Return the (x, y) coordinate for the center point of the cell that contains the specified text.  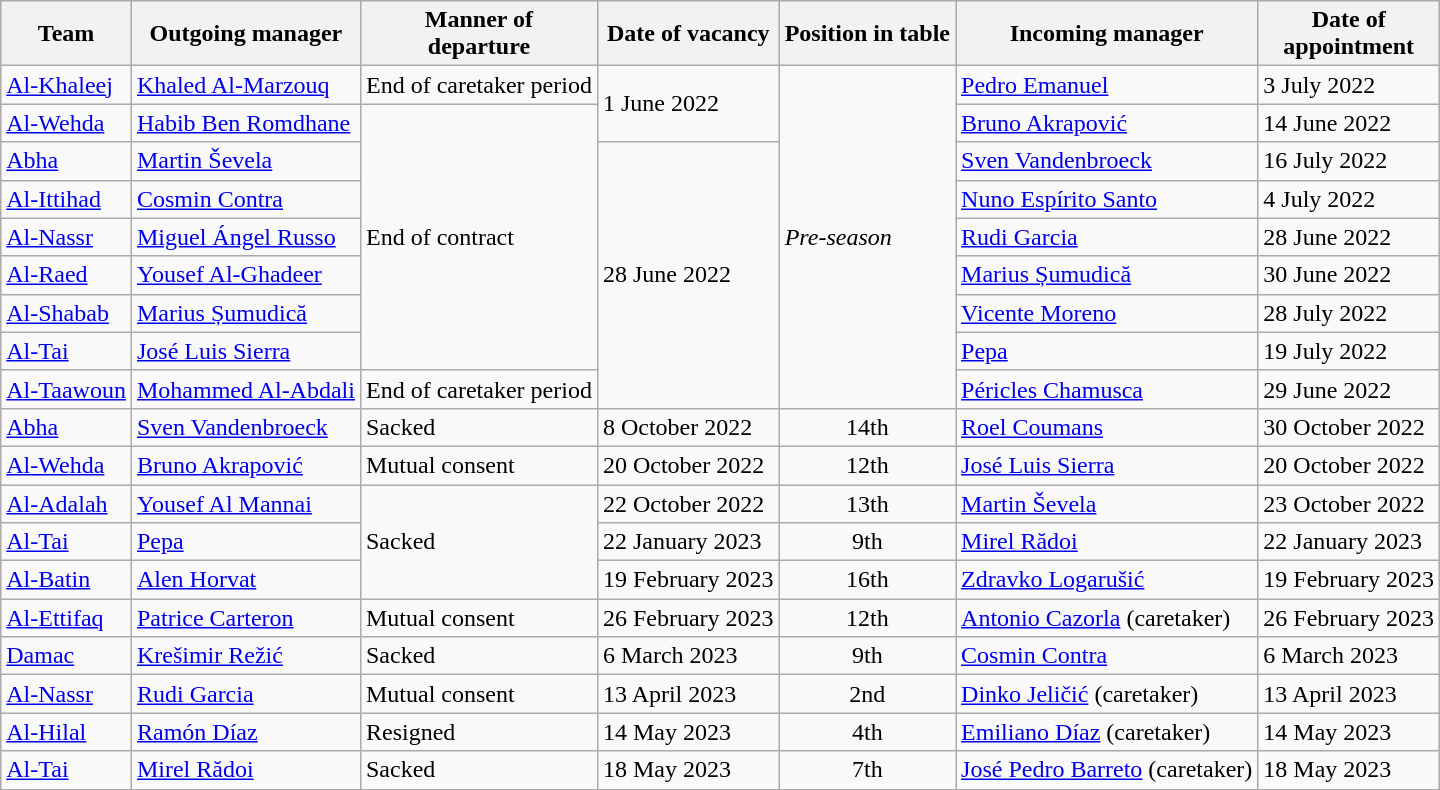
Patrice Carteron (246, 618)
Alen Horvat (246, 580)
Péricles Chamusca (1107, 389)
16 July 2022 (1349, 161)
22 October 2022 (688, 503)
4 July 2022 (1349, 199)
Al-Shabab (66, 313)
Manner ofdeparture (478, 34)
Dinko Jeličić (caretaker) (1107, 694)
Team (66, 34)
Pre-season (867, 238)
Khaled Al-Marzouq (246, 85)
Habib Ben Romdhane (246, 123)
28 July 2022 (1349, 313)
Al-Ettifaq (66, 618)
1 June 2022 (688, 104)
Resigned (478, 732)
Al-Batin (66, 580)
8 October 2022 (688, 427)
Mohammed Al-Abdali (246, 389)
Damac (66, 656)
Yousef Al-Ghadeer (246, 275)
José Pedro Barreto (caretaker) (1107, 770)
Al-Adalah (66, 503)
30 June 2022 (1349, 275)
Incoming manager (1107, 34)
Antonio Cazorla (caretaker) (1107, 618)
4th (867, 732)
Yousef Al Mannai (246, 503)
Position in table (867, 34)
Date of vacancy (688, 34)
2nd (867, 694)
Zdravko Logarušić (1107, 580)
Al-Ittihad (66, 199)
Ramón Díaz (246, 732)
16th (867, 580)
Al-Taawoun (66, 389)
7th (867, 770)
Pedro Emanuel (1107, 85)
29 June 2022 (1349, 389)
13th (867, 503)
Nuno Espírito Santo (1107, 199)
23 October 2022 (1349, 503)
30 October 2022 (1349, 427)
19 July 2022 (1349, 351)
End of contract (478, 237)
Krešimir Režić (246, 656)
Roel Coumans (1107, 427)
Al-Khaleej (66, 85)
Date ofappointment (1349, 34)
Emiliano Díaz (caretaker) (1107, 732)
Outgoing manager (246, 34)
3 July 2022 (1349, 85)
Al-Raed (66, 275)
Vicente Moreno (1107, 313)
Al-Hilal (66, 732)
14 June 2022 (1349, 123)
Miguel Ángel Russo (246, 237)
14th (867, 427)
